Detect which cell encompasses the target text, then output its (X, Y) center coordinate. 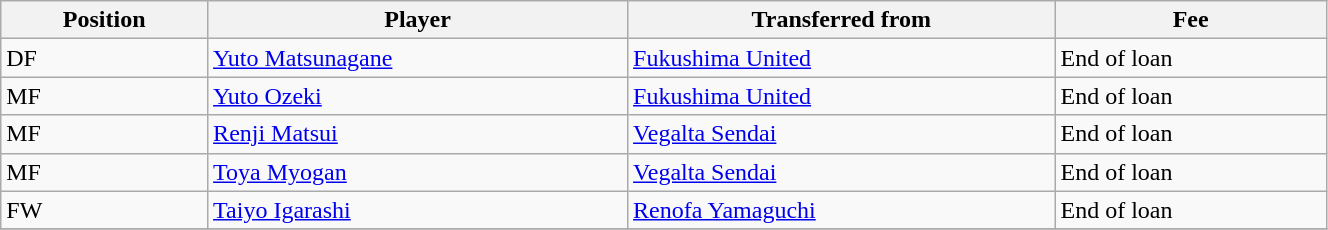
Renofa Yamaguchi (842, 210)
Toya Myogan (418, 172)
Renji Matsui (418, 134)
Taiyo Igarashi (418, 210)
Player (418, 20)
Yuto Matsunagane (418, 58)
DF (104, 58)
FW (104, 210)
Transferred from (842, 20)
Yuto Ozeki (418, 96)
Position (104, 20)
Fee (1191, 20)
